From the cell containing the given text, extract its center point as [x, y] coordinate. 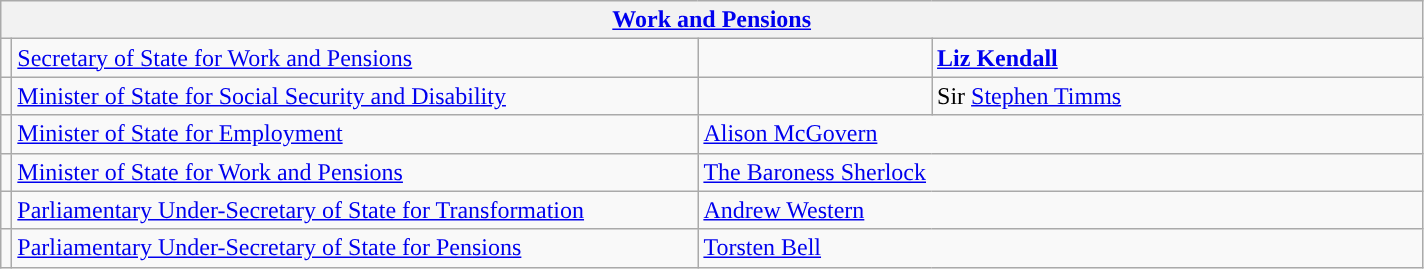
Parliamentary Under-Secretary of State for Pensions [355, 248]
Minister of State for Work and Pensions [355, 172]
Work and Pensions [712, 20]
Sir Stephen Timms [1178, 96]
Torsten Bell [1060, 248]
Minister of State for Social Security and Disability [355, 96]
Minister of State for Employment [355, 134]
The Baroness Sherlock [1060, 172]
Liz Kendall [1178, 58]
Alison McGovern [1060, 134]
Parliamentary Under-Secretary of State for Transformation [355, 210]
Secretary of State for Work and Pensions [355, 58]
Andrew Western [1060, 210]
